Capture the cell that displays the provided text and extract its [x, y] central coordinate. 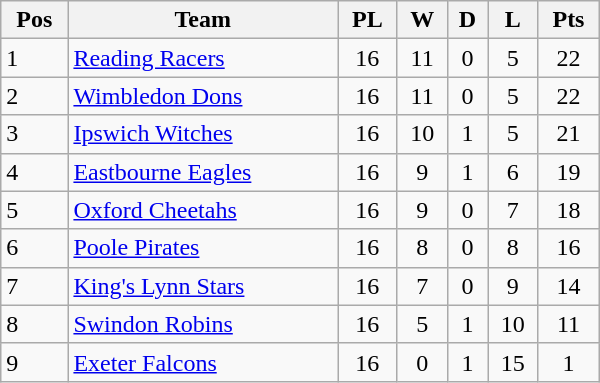
4 [34, 172]
D [468, 20]
Poole Pirates [203, 248]
3 [34, 134]
2 [34, 96]
Pts [569, 20]
Team [203, 20]
21 [569, 134]
Exeter Falcons [203, 362]
Swindon Robins [203, 324]
King's Lynn Stars [203, 286]
Oxford Cheetahs [203, 210]
18 [569, 210]
Pos [34, 20]
Reading Racers [203, 58]
Wimbledon Dons [203, 96]
Eastbourne Eagles [203, 172]
L [513, 20]
PL [368, 20]
W [422, 20]
15 [513, 362]
Ipswich Witches [203, 134]
14 [569, 286]
19 [569, 172]
